Determine the (x, y) coordinate at the center of the cell enclosing the given text.  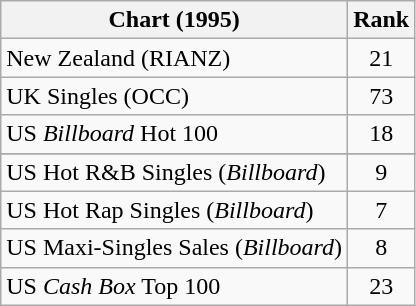
21 (382, 58)
US Hot Rap Singles (Billboard) (174, 210)
7 (382, 210)
US Maxi-Singles Sales (Billboard) (174, 248)
73 (382, 96)
9 (382, 172)
Rank (382, 20)
Chart (1995) (174, 20)
New Zealand (RIANZ) (174, 58)
8 (382, 248)
23 (382, 286)
US Cash Box Top 100 (174, 286)
US Hot R&B Singles (Billboard) (174, 172)
US Billboard Hot 100 (174, 134)
18 (382, 134)
UK Singles (OCC) (174, 96)
